Return (x, y) of the center of cell containing provided text 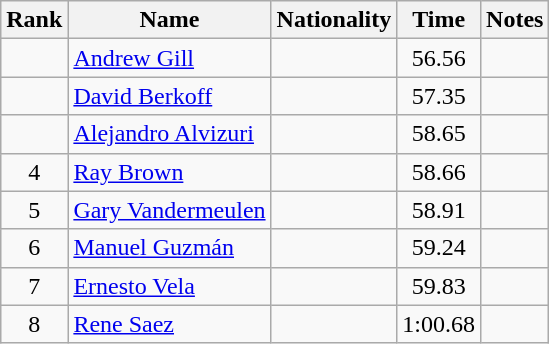
56.56 (439, 58)
59.83 (439, 286)
Alejandro Alvizuri (170, 134)
6 (34, 248)
5 (34, 210)
59.24 (439, 248)
1:00.68 (439, 324)
Name (170, 20)
Ray Brown (170, 172)
58.66 (439, 172)
58.65 (439, 134)
Time (439, 20)
57.35 (439, 96)
7 (34, 286)
Manuel Guzmán (170, 248)
Rank (34, 20)
Andrew Gill (170, 58)
4 (34, 172)
Ernesto Vela (170, 286)
Gary Vandermeulen (170, 210)
58.91 (439, 210)
8 (34, 324)
Notes (515, 20)
Nationality (334, 20)
Rene Saez (170, 324)
David Berkoff (170, 96)
